Pinpoint the cell where the given text exists, returning its [x, y] midpoint coordinate. 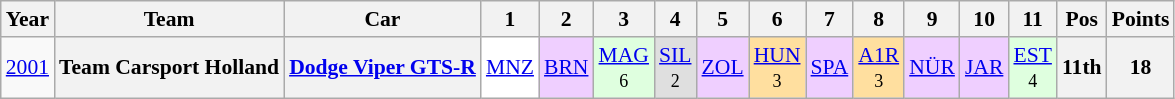
2001 [28, 68]
NÜR [932, 68]
6 [778, 19]
Car [382, 19]
Dodge Viper GTS-R [382, 68]
1 [510, 19]
4 [676, 19]
A1R3 [878, 68]
Team Carsport Holland [169, 68]
MNZ [510, 68]
2 [566, 19]
MAG6 [624, 68]
Points [1141, 19]
JAR [984, 68]
11th [1082, 68]
EST4 [1032, 68]
ZOL [723, 68]
9 [932, 19]
7 [830, 19]
SPA [830, 68]
Pos [1082, 19]
18 [1141, 68]
Team [169, 19]
5 [723, 19]
8 [878, 19]
BRN [566, 68]
SIL2 [676, 68]
3 [624, 19]
Year [28, 19]
HUN3 [778, 68]
11 [1032, 19]
10 [984, 19]
